Return the [x, y] coordinate for the center point of the cell that contains the specified text.  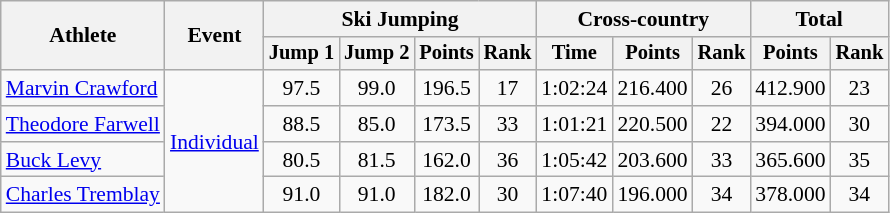
Time [574, 54]
85.0 [376, 124]
Event [214, 36]
412.900 [790, 88]
Total [819, 19]
1:02:24 [574, 88]
35 [860, 160]
Individual [214, 141]
Jump 1 [302, 54]
26 [722, 88]
1:01:21 [574, 124]
162.0 [446, 160]
220.500 [652, 124]
22 [722, 124]
394.000 [790, 124]
97.5 [302, 88]
36 [508, 160]
173.5 [446, 124]
Cross-country [643, 19]
Marvin Crawford [83, 88]
196.000 [652, 195]
Charles Tremblay [83, 195]
1:05:42 [574, 160]
378.000 [790, 195]
88.5 [302, 124]
203.600 [652, 160]
182.0 [446, 195]
216.400 [652, 88]
99.0 [376, 88]
Theodore Farwell [83, 124]
81.5 [376, 160]
80.5 [302, 160]
23 [860, 88]
Athlete [83, 36]
196.5 [446, 88]
17 [508, 88]
365.600 [790, 160]
Ski Jumping [400, 19]
1:07:40 [574, 195]
Buck Levy [83, 160]
Jump 2 [376, 54]
